Return [X, Y] of the center of cell containing provided text 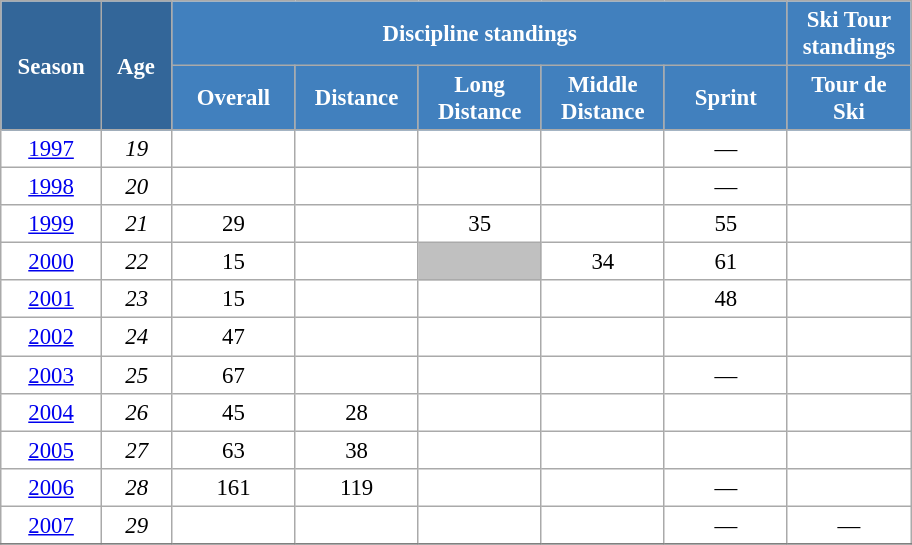
119 [356, 487]
63 [234, 450]
Tour deSki [848, 98]
2006 [52, 487]
2003 [52, 375]
21 [136, 224]
35 [480, 224]
1997 [52, 149]
Discipline standings [480, 34]
2001 [52, 299]
161 [234, 487]
2000 [52, 262]
2005 [52, 450]
2002 [52, 337]
45 [234, 412]
22 [136, 262]
26 [136, 412]
Long Distance [480, 98]
61 [726, 262]
55 [726, 224]
Ski Tour standings [848, 34]
25 [136, 375]
67 [234, 375]
Middle Distance [602, 98]
Distance [356, 98]
Age [136, 66]
27 [136, 450]
Season [52, 66]
2004 [52, 412]
2007 [52, 525]
19 [136, 149]
47 [234, 337]
1999 [52, 224]
Overall [234, 98]
Sprint [726, 98]
24 [136, 337]
48 [726, 299]
1998 [52, 187]
23 [136, 299]
34 [602, 262]
38 [356, 450]
20 [136, 187]
